Locate the cell with the specified text and output its [x, y] center coordinate. 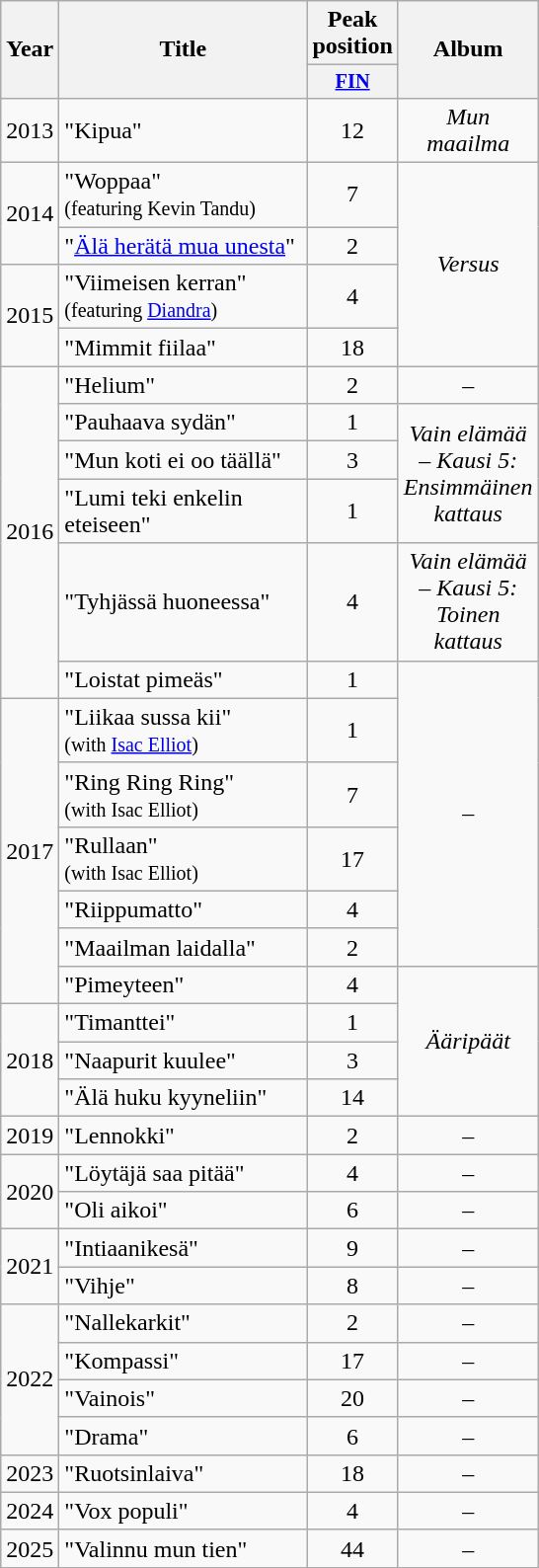
"Vihje" [184, 1286]
2025 [30, 1548]
"Mimmit fiilaa" [184, 348]
"Naapurit kuulee" [184, 1060]
"Mun koti ei oo täällä" [184, 460]
"Maailman laidalla" [184, 947]
44 [352, 1548]
Title [184, 49]
"Löytäjä saa pitää" [184, 1173]
"Oli aikoi" [184, 1211]
Album [468, 49]
2022 [30, 1379]
2021 [30, 1267]
"Ruotsinlaiva" [184, 1473]
"Loistat pimeäs" [184, 679]
2016 [30, 532]
FIN [352, 82]
12 [352, 130]
"Rullaan"(with Isac Elliot) [184, 859]
Ääripäät [468, 1041]
"Pimeyteen" [184, 984]
"Älä herätä mua unesta" [184, 246]
20 [352, 1398]
"Helium" [184, 385]
2018 [30, 1060]
Versus [468, 265]
"Liikaa sussa kii"(with Isac Elliot) [184, 731]
Year [30, 49]
2024 [30, 1511]
"Intiaanikesä" [184, 1248]
"Kipua" [184, 130]
2023 [30, 1473]
Vain elämää – Kausi 5: Ensimmäinen kattaus [468, 474]
2017 [30, 851]
"Riippumatto" [184, 909]
Mun maailma [468, 130]
"Ring Ring Ring"(with Isac Elliot) [184, 794]
"Nallekarkit" [184, 1323]
"Kompassi" [184, 1361]
9 [352, 1248]
"Drama" [184, 1436]
"Woppaa"(featuring Kevin Tandu) [184, 196]
Peak position [352, 34]
"Älä huku kyyneliin" [184, 1098]
"Vox populi" [184, 1511]
"Tyhjässä huoneessa" [184, 602]
"Lumi teki enkelin eteiseen" [184, 511]
2020 [30, 1192]
14 [352, 1098]
"Viimeisen kerran"(featuring Diandra) [184, 296]
"Lennokki" [184, 1136]
2019 [30, 1136]
2013 [30, 130]
Vain elämää – Kausi 5:Toinen kattaus [468, 602]
2014 [30, 213]
"Timanttei" [184, 1023]
2015 [30, 316]
"Vainois" [184, 1398]
8 [352, 1286]
"Pauhaava sydän" [184, 423]
"Valinnu mun tien" [184, 1548]
